Extract the [x, y] coordinate from the center of the cell holding the provided text.  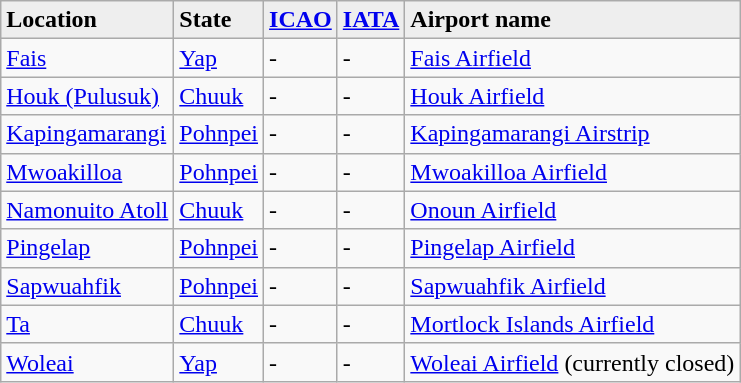
State [219, 20]
Pingelap [88, 248]
Woleai Airfield (currently closed) [572, 362]
Fais Airfield [572, 58]
Pingelap Airfield [572, 248]
Mortlock Islands Airfield [572, 324]
Houk Airfield [572, 96]
Mwoakilloa [88, 172]
IATA [371, 20]
Onoun Airfield [572, 210]
Sapwuahfik [88, 286]
Airport name [572, 20]
Kapingamarangi Airstrip [572, 134]
Mwoakilloa Airfield [572, 172]
Kapingamarangi [88, 134]
Fais [88, 58]
Woleai [88, 362]
Namonuito Atoll [88, 210]
Sapwuahfik Airfield [572, 286]
ICAO [301, 20]
Ta [88, 324]
Location [88, 20]
Houk (Pulusuk) [88, 96]
